Extract the (x, y) coordinate from the center of the cell holding the provided text.  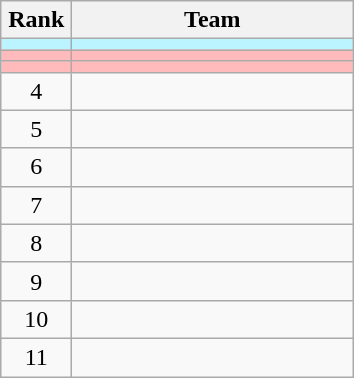
8 (36, 243)
10 (36, 319)
5 (36, 129)
6 (36, 167)
4 (36, 91)
Rank (36, 20)
11 (36, 357)
Team (212, 20)
7 (36, 205)
9 (36, 281)
